Locate the cell with the specified text and output its (x, y) center coordinate. 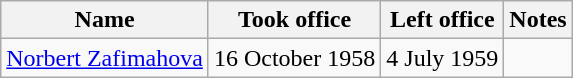
Notes (538, 20)
4 July 1959 (442, 58)
16 October 1958 (294, 58)
Norbert Zafimahova (105, 58)
Name (105, 20)
Took office (294, 20)
Left office (442, 20)
